Provide the [x, y] coordinate of the cell's center where the given text is located.  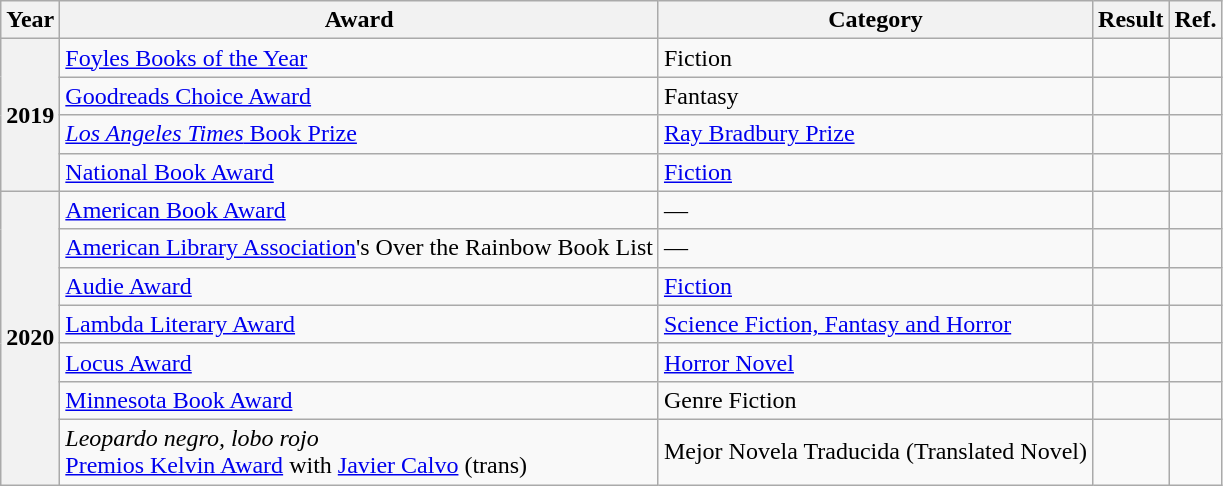
Goodreads Choice Award [360, 96]
American Library Association's Over the Rainbow Book List [360, 248]
Category [875, 20]
Science Fiction, Fantasy and Horror [875, 324]
Mejor Novela Traducida (Translated Novel) [875, 452]
Lambda Literary Award [360, 324]
Fantasy [875, 96]
Year [30, 20]
Audie Award [360, 286]
Result [1131, 20]
Ray Bradbury Prize [875, 134]
Ref. [1196, 20]
Foyles Books of the Year [360, 58]
American Book Award [360, 210]
2020 [30, 338]
Genre Fiction [875, 400]
Award [360, 20]
Horror Novel [875, 362]
Los Angeles Times Book Prize [360, 134]
National Book Award [360, 172]
Locus Award [360, 362]
Leopardo negro, lobo rojoPremios Kelvin Award with Javier Calvo (trans) [360, 452]
Minnesota Book Award [360, 400]
2019 [30, 115]
